Extract the (X, Y) coordinate from the center of the cell holding the provided text.  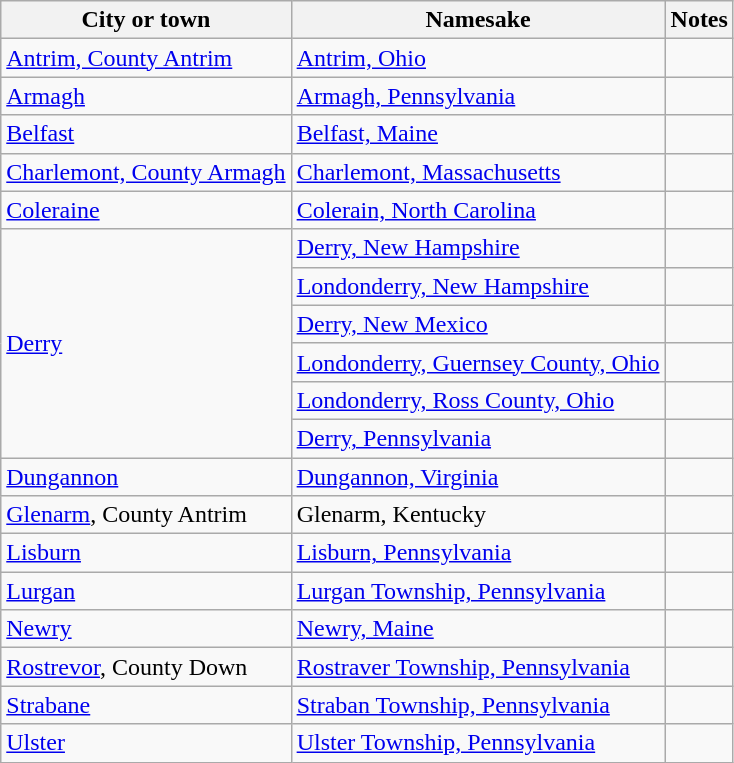
Charlemont, County Armagh (146, 172)
Charlemont, Massachusetts (478, 172)
Glenarm, Kentucky (478, 515)
Newry, Maine (478, 629)
Rostrevor, County Down (146, 667)
Namesake (478, 20)
Notes (699, 20)
Lurgan Township, Pennsylvania (478, 591)
Belfast (146, 134)
Straban Township, Pennsylvania (478, 705)
Rostraver Township, Pennsylvania (478, 667)
Lisburn, Pennsylvania (478, 553)
Londonderry, Guernsey County, Ohio (478, 362)
Londonderry, New Hampshire (478, 286)
Armagh, Pennsylvania (478, 96)
Derry, New Hampshire (478, 248)
Strabane (146, 705)
Ulster (146, 743)
Belfast, Maine (478, 134)
Glenarm, County Antrim (146, 515)
Dungannon, Virginia (478, 477)
Antrim, Ohio (478, 58)
Lurgan (146, 591)
Londonderry, Ross County, Ohio (478, 400)
Antrim, County Antrim (146, 58)
Derry (146, 343)
Coleraine (146, 210)
Derry, New Mexico (478, 324)
Colerain, North Carolina (478, 210)
Newry (146, 629)
City or town (146, 20)
Armagh (146, 96)
Dungannon (146, 477)
Derry, Pennsylvania (478, 438)
Lisburn (146, 553)
Ulster Township, Pennsylvania (478, 743)
